Find where the given text appears and provide that cell's center as (X, Y) coordinate. 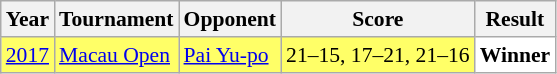
Tournament (116, 19)
Winner (516, 55)
2017 (28, 55)
Result (516, 19)
Score (378, 19)
Pai Yu-po (230, 55)
Macau Open (116, 55)
21–15, 17–21, 21–16 (378, 55)
Opponent (230, 19)
Year (28, 19)
